Extract the (X, Y) coordinate from the center of the cell holding the provided text.  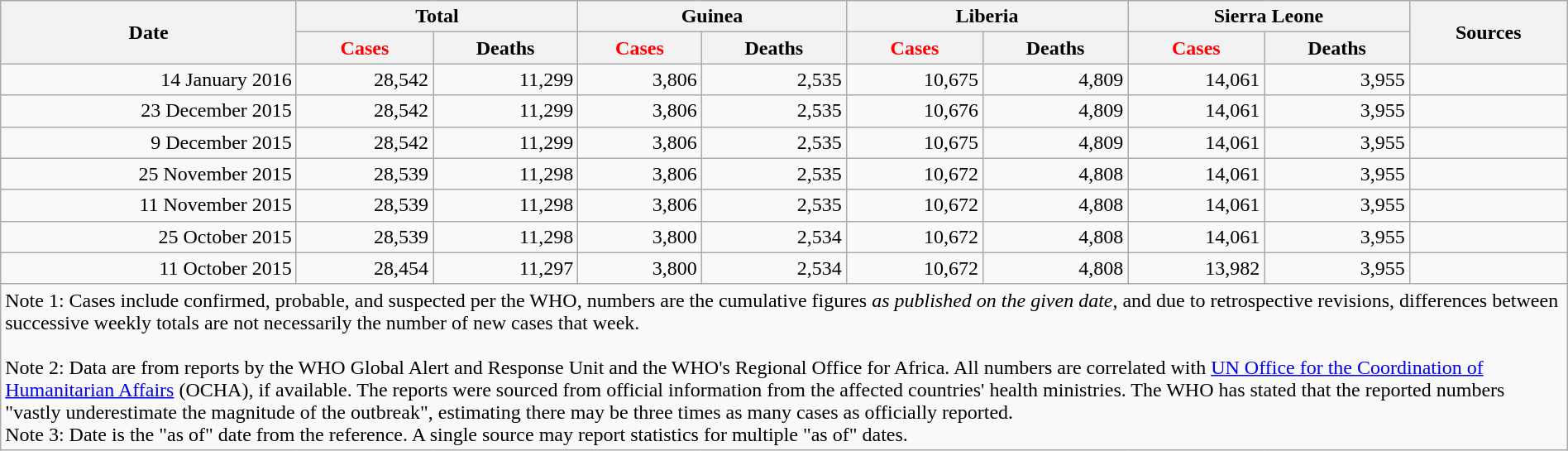
14 January 2016 (149, 79)
11 October 2015 (149, 268)
Sierra Leone (1269, 17)
25 November 2015 (149, 174)
13,982 (1196, 268)
Date (149, 32)
25 October 2015 (149, 237)
23 December 2015 (149, 111)
28,454 (364, 268)
Liberia (987, 17)
Total (437, 17)
11 November 2015 (149, 205)
11,297 (506, 268)
Sources (1489, 32)
Guinea (713, 17)
9 December 2015 (149, 142)
10,676 (915, 111)
